Locate the cell with the specified text and output its (X, Y) center coordinate. 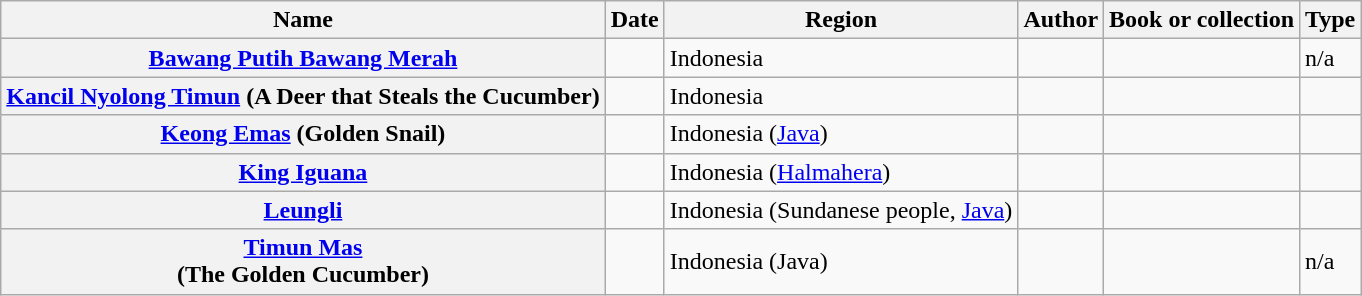
Indonesia (Sundanese people, Java) (841, 210)
Keong Emas (Golden Snail) (303, 134)
Author (1061, 20)
Region (841, 20)
Type (1330, 20)
Indonesia (Halmahera) (841, 172)
Leungli (303, 210)
King Iguana (303, 172)
Date (634, 20)
Bawang Putih Bawang Merah (303, 58)
Timun Mas (The Golden Cucumber) (303, 262)
Name (303, 20)
Book or collection (1202, 20)
Kancil Nyolong Timun (A Deer that Steals the Cucumber) (303, 96)
